Output the (X, Y) coordinate of the center of the cell containing the given text.  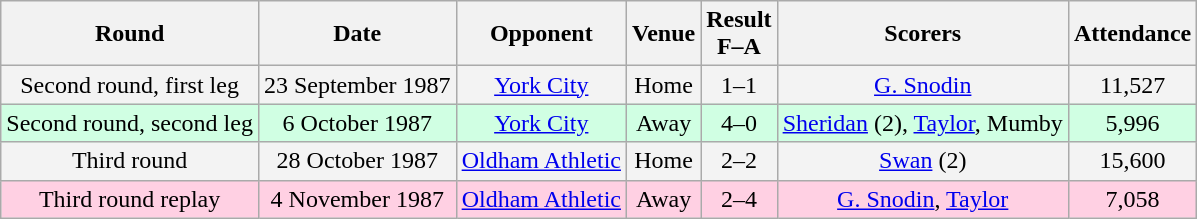
Opponent (541, 34)
5,996 (1132, 123)
23 September 1987 (357, 85)
Sheridan (2), Taylor, Mumby (922, 123)
ResultF–A (739, 34)
Third round replay (130, 199)
Round (130, 34)
2–2 (739, 161)
11,527 (1132, 85)
6 October 1987 (357, 123)
G. Snodin, Taylor (922, 199)
Scorers (922, 34)
Date (357, 34)
Venue (663, 34)
4 November 1987 (357, 199)
Swan (2) (922, 161)
Second round, second leg (130, 123)
15,600 (1132, 161)
G. Snodin (922, 85)
28 October 1987 (357, 161)
4–0 (739, 123)
Attendance (1132, 34)
7,058 (1132, 199)
Second round, first leg (130, 85)
Third round (130, 161)
2–4 (739, 199)
1–1 (739, 85)
